Identify which cell holds the provided text, then report its [x, y] central coordinate. 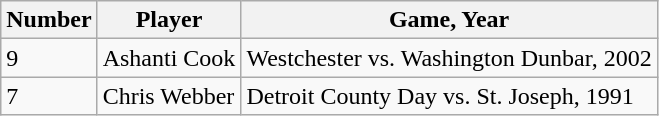
Player [169, 20]
9 [49, 58]
Ashanti Cook [169, 58]
Number [49, 20]
Westchester vs. Washington Dunbar, 2002 [449, 58]
Chris Webber [169, 96]
Detroit County Day vs. St. Joseph, 1991 [449, 96]
7 [49, 96]
Game, Year [449, 20]
